For the text-containing cell, return its midpoint in (X, Y) coordinate format. 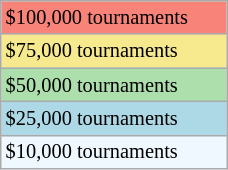
$100,000 tournaments (114, 17)
$75,000 tournaments (114, 51)
$10,000 tournaments (114, 152)
$25,000 tournaments (114, 118)
$50,000 tournaments (114, 85)
